For the text-containing cell, return its midpoint in [x, y] coordinate format. 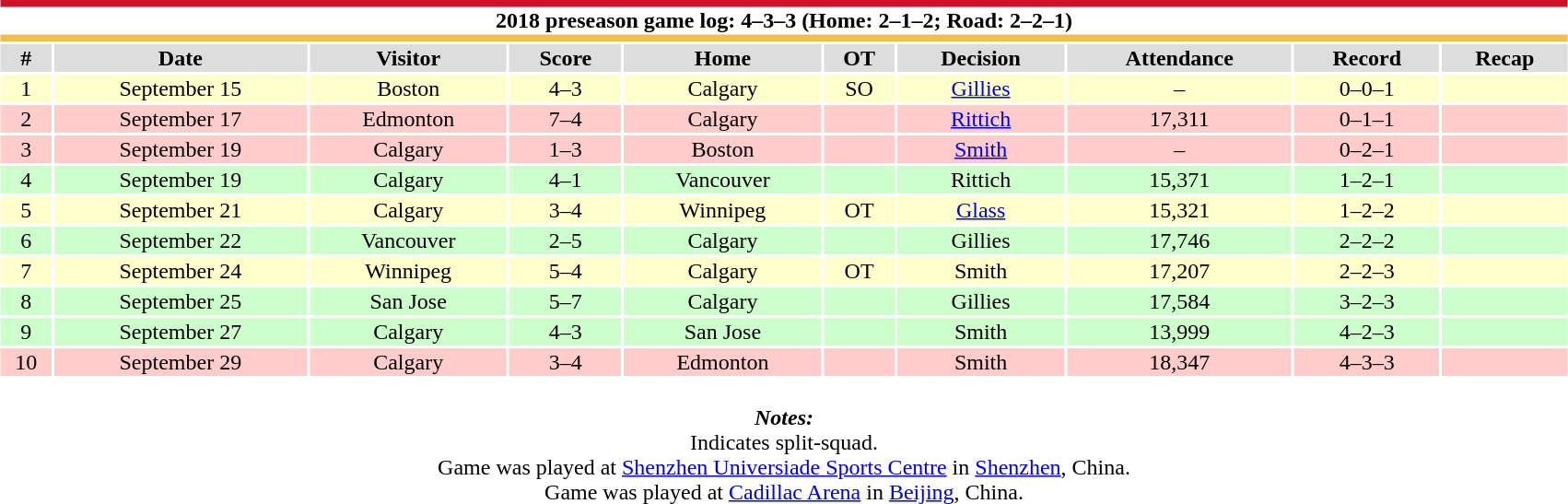
Recap [1504, 58]
September 17 [181, 119]
# [26, 58]
1–3 [566, 149]
4–3–3 [1367, 362]
13,999 [1179, 332]
SO [859, 88]
2–5 [566, 240]
Visitor [408, 58]
0–1–1 [1367, 119]
1–2–2 [1367, 210]
5–7 [566, 301]
9 [26, 332]
September 24 [181, 271]
2–2–3 [1367, 271]
17,746 [1179, 240]
Glass [981, 210]
0–2–1 [1367, 149]
September 22 [181, 240]
4 [26, 180]
5 [26, 210]
4–2–3 [1367, 332]
7 [26, 271]
Decision [981, 58]
September 21 [181, 210]
September 27 [181, 332]
4–1 [566, 180]
7–4 [566, 119]
September 25 [181, 301]
2 [26, 119]
2–2–2 [1367, 240]
Attendance [1179, 58]
Record [1367, 58]
8 [26, 301]
3–2–3 [1367, 301]
Score [566, 58]
Date [181, 58]
Home [722, 58]
1–2–1 [1367, 180]
September 29 [181, 362]
15,321 [1179, 210]
1 [26, 88]
17,207 [1179, 271]
3 [26, 149]
0–0–1 [1367, 88]
10 [26, 362]
15,371 [1179, 180]
17,584 [1179, 301]
17,311 [1179, 119]
18,347 [1179, 362]
2018 preseason game log: 4–3–3 (Home: 2–1–2; Road: 2–2–1) [784, 20]
5–4 [566, 271]
September 15 [181, 88]
6 [26, 240]
